Identify which cell holds the provided text, then report its (X, Y) central coordinate. 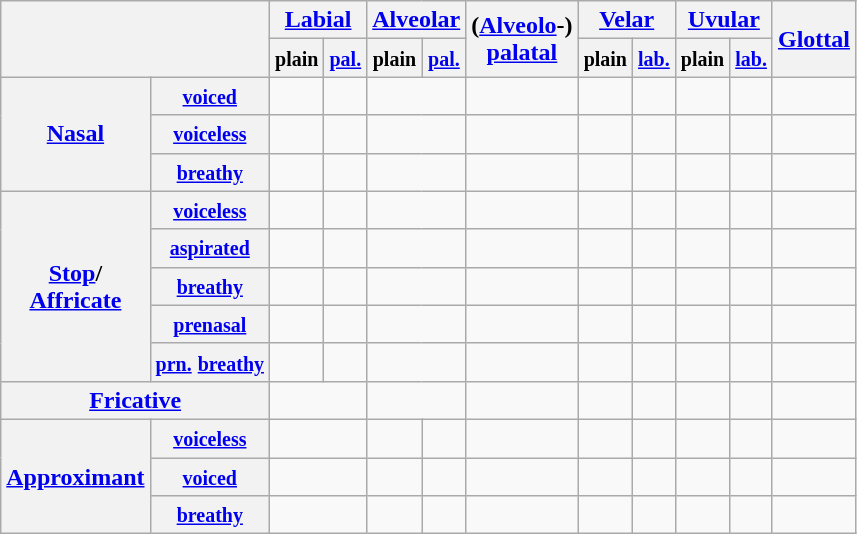
prenasal (210, 324)
Nasal (76, 134)
Glottal (814, 39)
(Alveolo-)palatal (522, 39)
Stop/Affricate (76, 286)
Approximant (76, 476)
Velar (626, 20)
aspirated (210, 248)
Fricative (136, 400)
Uvular (724, 20)
Alveolar (416, 20)
Labial (318, 20)
prn. breathy (210, 362)
